For the text-containing cell, return its midpoint in (x, y) coordinate format. 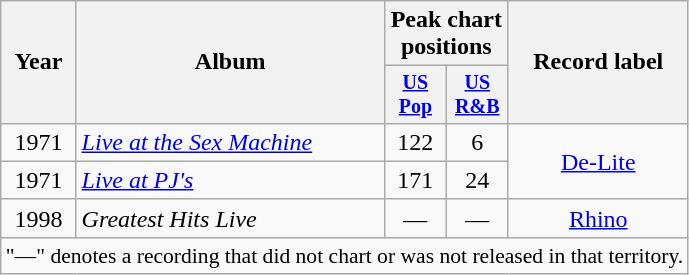
6 (477, 142)
Live at PJ's (230, 180)
1998 (38, 218)
US Pop (415, 94)
Record label (598, 62)
Rhino (598, 218)
Album (230, 62)
Year (38, 62)
24 (477, 180)
"—" denotes a recording that did not chart or was not released in that territory. (345, 255)
Greatest Hits Live (230, 218)
171 (415, 180)
USR&B (477, 94)
122 (415, 142)
Live at the Sex Machine (230, 142)
De-Lite (598, 161)
Peak chart positions (446, 34)
